Locate the cell with the specified text and output its (x, y) center coordinate. 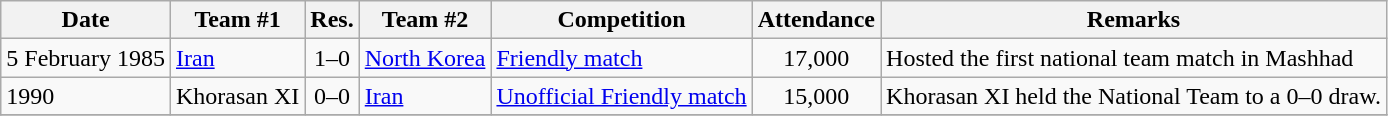
0–0 (332, 96)
15,000 (816, 96)
Res. (332, 20)
North Korea (425, 58)
1–0 (332, 58)
Date (86, 20)
5 February 1985 (86, 58)
Team #1 (237, 20)
Hosted the first national team match in Mashhad (1134, 58)
1990 (86, 96)
Friendly match (622, 58)
Remarks (1134, 20)
Khorasan XI (237, 96)
Khorasan XI held the National Team to a 0–0 draw. (1134, 96)
Competition (622, 20)
17,000 (816, 58)
Unofficial Friendly match (622, 96)
Team #2 (425, 20)
Attendance (816, 20)
